Capture the cell that displays the provided text and extract its (x, y) central coordinate. 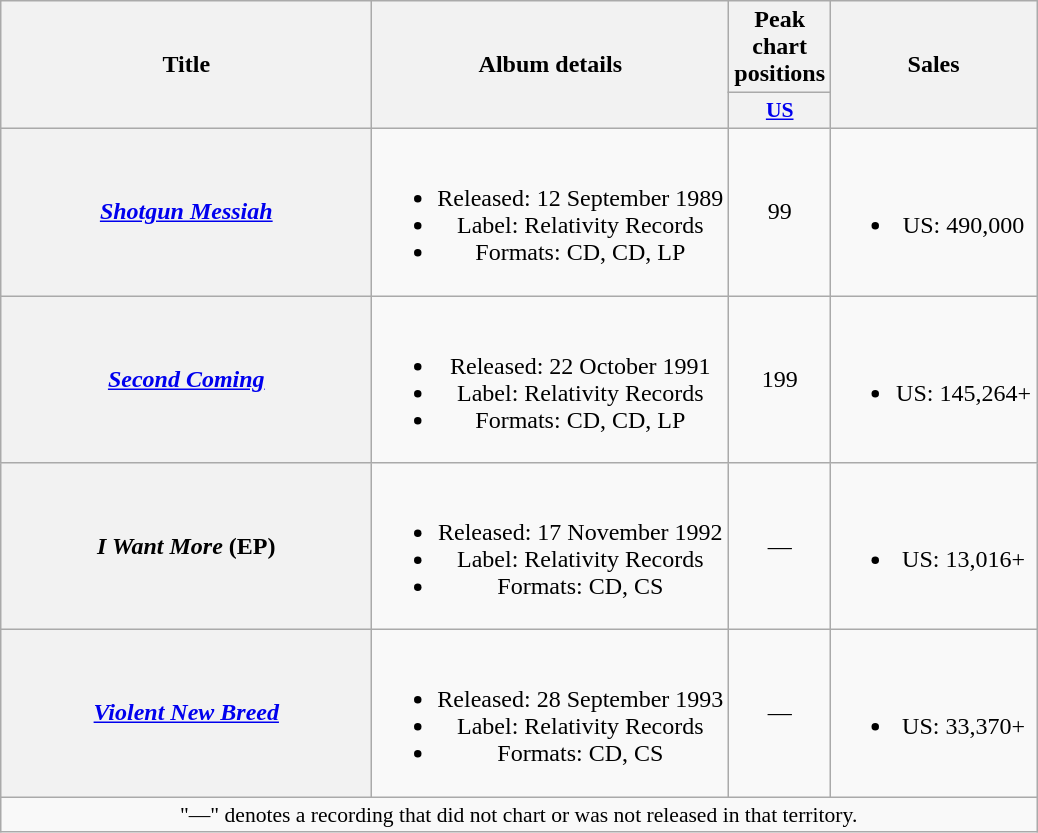
"—" denotes a recording that did not chart or was not released in that territory. (519, 815)
Released: 28 September 1993Label: Relativity RecordsFormats: CD, CS (550, 714)
Released: 12 September 1989Label: Relativity RecordsFormats: CD, CD, LP (550, 212)
US: 13,016+ (934, 546)
US: 490,000 (934, 212)
Peak chart positions (780, 47)
Released: 22 October 1991Label: Relativity RecordsFormats: CD, CD, LP (550, 380)
199 (780, 380)
Shotgun Messiah (186, 212)
Released: 17 November 1992Label: Relativity RecordsFormats: CD, CS (550, 546)
Second Coming (186, 380)
US: 33,370+ (934, 714)
I Want More (EP) (186, 546)
Title (186, 65)
99 (780, 212)
Violent New Breed (186, 714)
US: 145,264+ (934, 380)
Sales (934, 65)
US (780, 111)
Album details (550, 65)
